Determine the [x, y] coordinate at the center of the cell enclosing the given text.  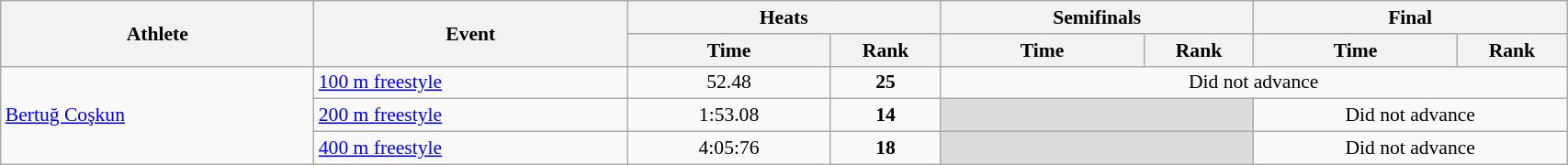
52.48 [729, 82]
Athlete [158, 33]
Heats [784, 17]
Bertuğ Coşkun [158, 115]
200 m freestyle [470, 115]
Event [470, 33]
400 m freestyle [470, 148]
18 [886, 148]
4:05:76 [729, 148]
100 m freestyle [470, 82]
Semifinals [1097, 17]
1:53.08 [729, 115]
14 [886, 115]
Final [1411, 17]
25 [886, 82]
